Scan for the cell matching the given text and deliver its (x, y) coordinate at center. 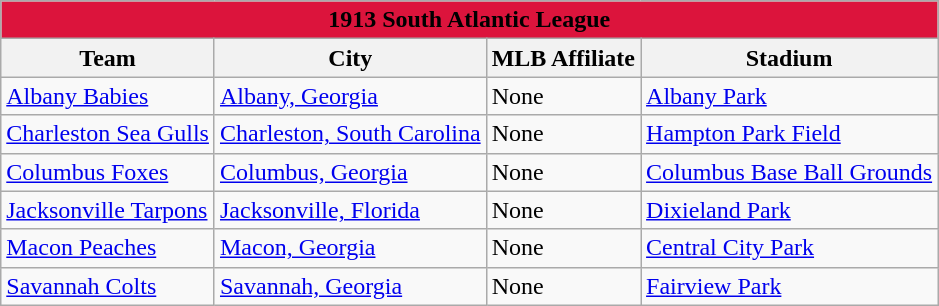
Dixieland Park (790, 210)
Macon Peaches (108, 248)
MLB Affiliate (563, 58)
Hampton Park Field (790, 134)
Central City Park (790, 248)
Columbus, Georgia (350, 172)
Charleston Sea Gulls (108, 134)
Macon, Georgia (350, 248)
Columbus Base Ball Grounds (790, 172)
Jacksonville, Florida (350, 210)
Savannah Colts (108, 286)
Jacksonville Tarpons (108, 210)
Charleston, South Carolina (350, 134)
Fairview Park (790, 286)
Stadium (790, 58)
Columbus Foxes (108, 172)
Albany Park (790, 96)
Savannah, Georgia (350, 286)
1913 South Atlantic League (470, 20)
City (350, 58)
Albany, Georgia (350, 96)
Team (108, 58)
Albany Babies (108, 96)
